Find where the given text appears and provide that cell's center as (X, Y) coordinate. 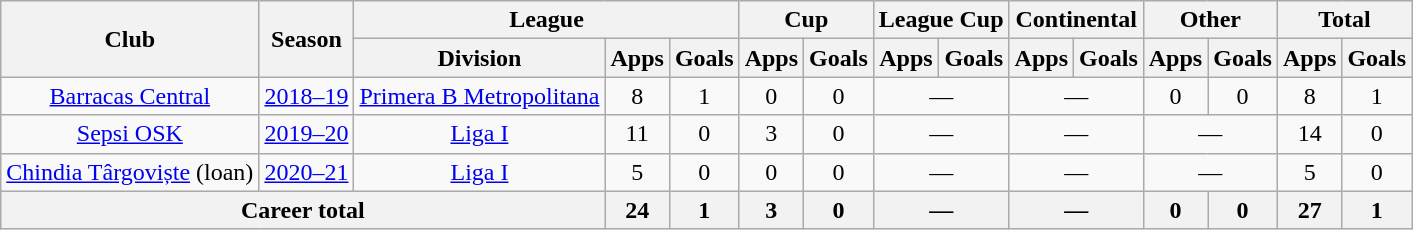
Division (480, 58)
Continental (1076, 20)
27 (1309, 210)
Club (130, 39)
Primera B Metropolitana (480, 96)
Chindia Târgoviște (loan) (130, 172)
Season (306, 39)
24 (637, 210)
Barracas Central (130, 96)
11 (637, 134)
2018–19 (306, 96)
2019–20 (306, 134)
Other (1210, 20)
League (546, 20)
2020–21 (306, 172)
Total (1344, 20)
Cup (806, 20)
League Cup (941, 20)
Career total (303, 210)
Sepsi OSK (130, 134)
14 (1309, 134)
